For the text-containing cell, return its midpoint in (X, Y) coordinate format. 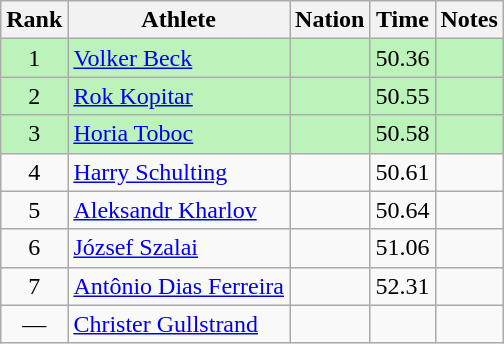
1 (34, 58)
50.61 (402, 172)
Volker Beck (179, 58)
Time (402, 20)
50.58 (402, 134)
50.64 (402, 210)
50.36 (402, 58)
4 (34, 172)
3 (34, 134)
Antônio Dias Ferreira (179, 286)
51.06 (402, 248)
— (34, 324)
Christer Gullstrand (179, 324)
2 (34, 96)
5 (34, 210)
50.55 (402, 96)
Rok Kopitar (179, 96)
52.31 (402, 286)
7 (34, 286)
Nation (330, 20)
Rank (34, 20)
Notes (469, 20)
Horia Toboc (179, 134)
Harry Schulting (179, 172)
6 (34, 248)
Aleksandr Kharlov (179, 210)
Athlete (179, 20)
József Szalai (179, 248)
